Find where the given text appears and provide that cell's center as (x, y) coordinate. 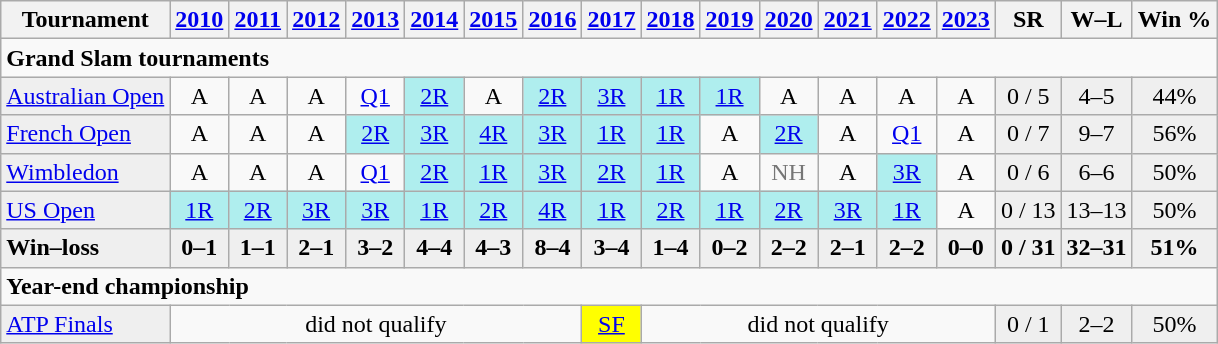
2016 (552, 20)
4–5 (1096, 96)
Australian Open (86, 96)
2021 (848, 20)
2022 (906, 20)
13–13 (1096, 210)
56% (1174, 134)
6–6 (1096, 172)
ATP Finals (86, 324)
0 / 6 (1028, 172)
1–4 (670, 248)
4–3 (494, 248)
0–1 (200, 248)
0–2 (730, 248)
US Open (86, 210)
9–7 (1096, 134)
2010 (200, 20)
2013 (376, 20)
8–4 (552, 248)
0 / 31 (1028, 248)
2017 (612, 20)
0 / 5 (1028, 96)
Win % (1174, 20)
SF (612, 324)
0–0 (966, 248)
Win–loss (86, 248)
0 / 7 (1028, 134)
2020 (788, 20)
2012 (316, 20)
French Open (86, 134)
0 / 13 (1028, 210)
W–L (1096, 20)
32–31 (1096, 248)
2018 (670, 20)
2014 (434, 20)
2019 (730, 20)
2015 (494, 20)
Grand Slam tournaments (609, 58)
51% (1174, 248)
44% (1174, 96)
2023 (966, 20)
1–1 (258, 248)
Year-end championship (609, 286)
4–4 (434, 248)
NH (788, 172)
SR (1028, 20)
3–4 (612, 248)
0 / 1 (1028, 324)
Tournament (86, 20)
Wimbledon (86, 172)
3–2 (376, 248)
2011 (258, 20)
